Find where the given text appears and provide that cell's center as (X, Y) coordinate. 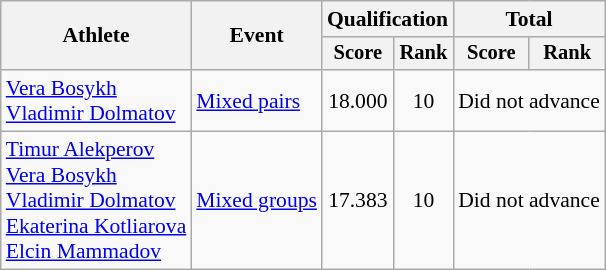
Qualification (388, 19)
Total (529, 19)
Event (256, 36)
Athlete (96, 36)
Mixed pairs (256, 100)
Mixed groups (256, 201)
Timur AlekperovVera BosykhVladimir DolmatovEkaterina KotliarovaElcin Mammadov (96, 201)
17.383 (358, 201)
18.000 (358, 100)
Vera BosykhVladimir Dolmatov (96, 100)
